Find where the given text appears and provide that cell's center as [X, Y] coordinate. 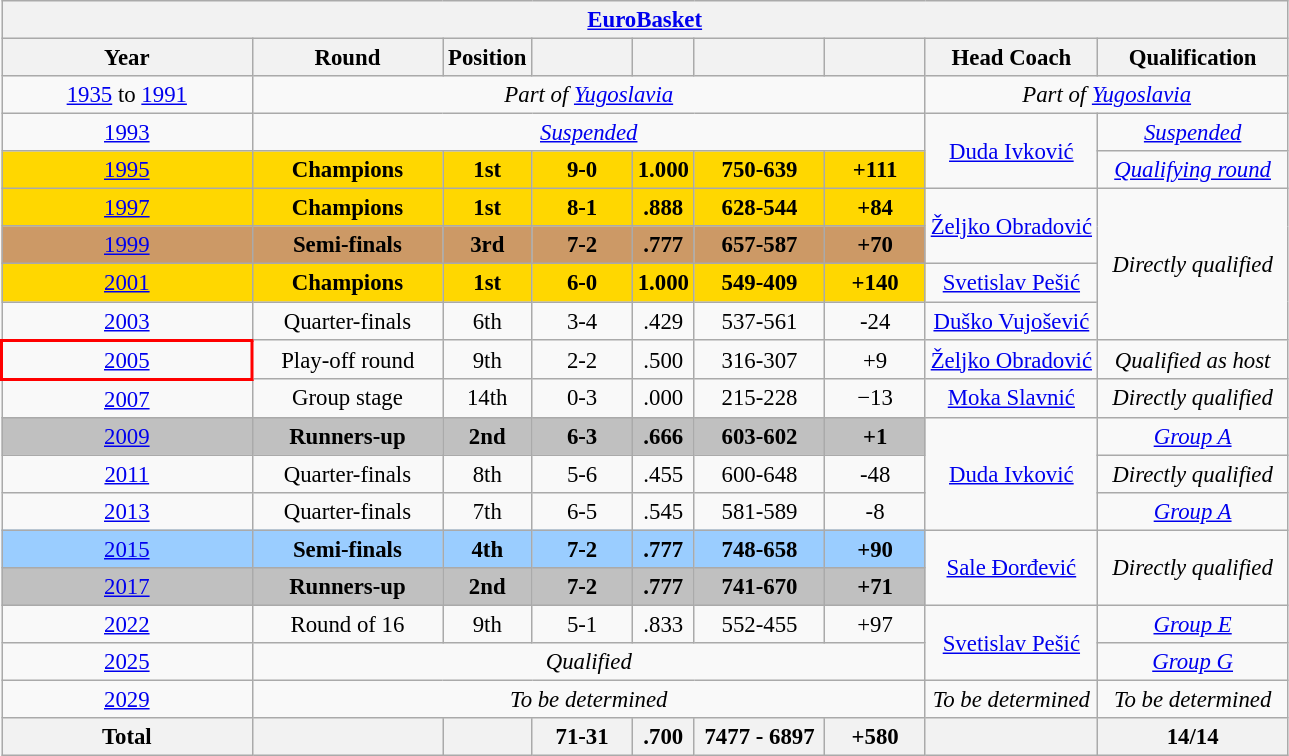
0-3 [582, 398]
-24 [876, 321]
14th [488, 398]
Round of 16 [348, 624]
+97 [876, 624]
.700 [663, 737]
2007 [128, 398]
1995 [128, 170]
6-0 [582, 283]
2029 [128, 700]
5-1 [582, 624]
+70 [876, 245]
Sale Đorđević [1011, 568]
537-561 [760, 321]
3-4 [582, 321]
.545 [663, 512]
552-455 [760, 624]
2011 [128, 474]
4th [488, 549]
549-409 [760, 283]
6-3 [582, 436]
-48 [876, 474]
Qualified [588, 662]
316-307 [760, 360]
600-648 [760, 474]
603-602 [760, 436]
+1 [876, 436]
Group G [1192, 662]
741-670 [760, 587]
Position [488, 58]
Qualifying round [1192, 170]
1993 [128, 133]
Total [128, 737]
6-5 [582, 512]
657-587 [760, 245]
Group E [1192, 624]
+111 [876, 170]
71-31 [582, 737]
.000 [663, 398]
.455 [663, 474]
2022 [128, 624]
+90 [876, 549]
2009 [128, 436]
−13 [876, 398]
2013 [128, 512]
1935 to 1991 [128, 95]
750-639 [760, 170]
1999 [128, 245]
.666 [663, 436]
+71 [876, 587]
Group stage [348, 398]
748-658 [760, 549]
7th [488, 512]
Year [128, 58]
628-544 [760, 208]
8-1 [582, 208]
.500 [663, 360]
2-2 [582, 360]
Head Coach [1011, 58]
Qualification [1192, 58]
Duško Vujošević [1011, 321]
Qualified as host [1192, 360]
Moka Slavnić [1011, 398]
Round [348, 58]
7477 - 6897 [760, 737]
14/14 [1192, 737]
2025 [128, 662]
Play-off round [348, 360]
+580 [876, 737]
215-228 [760, 398]
+9 [876, 360]
+84 [876, 208]
.833 [663, 624]
8th [488, 474]
6th [488, 321]
.888 [663, 208]
.429 [663, 321]
9-0 [582, 170]
3rd [488, 245]
2005 [128, 360]
2003 [128, 321]
5-6 [582, 474]
581-589 [760, 512]
-8 [876, 512]
EuroBasket [645, 20]
1997 [128, 208]
2015 [128, 549]
2017 [128, 587]
+140 [876, 283]
2001 [128, 283]
